Find where the given text appears and provide that cell's center as [X, Y] coordinate. 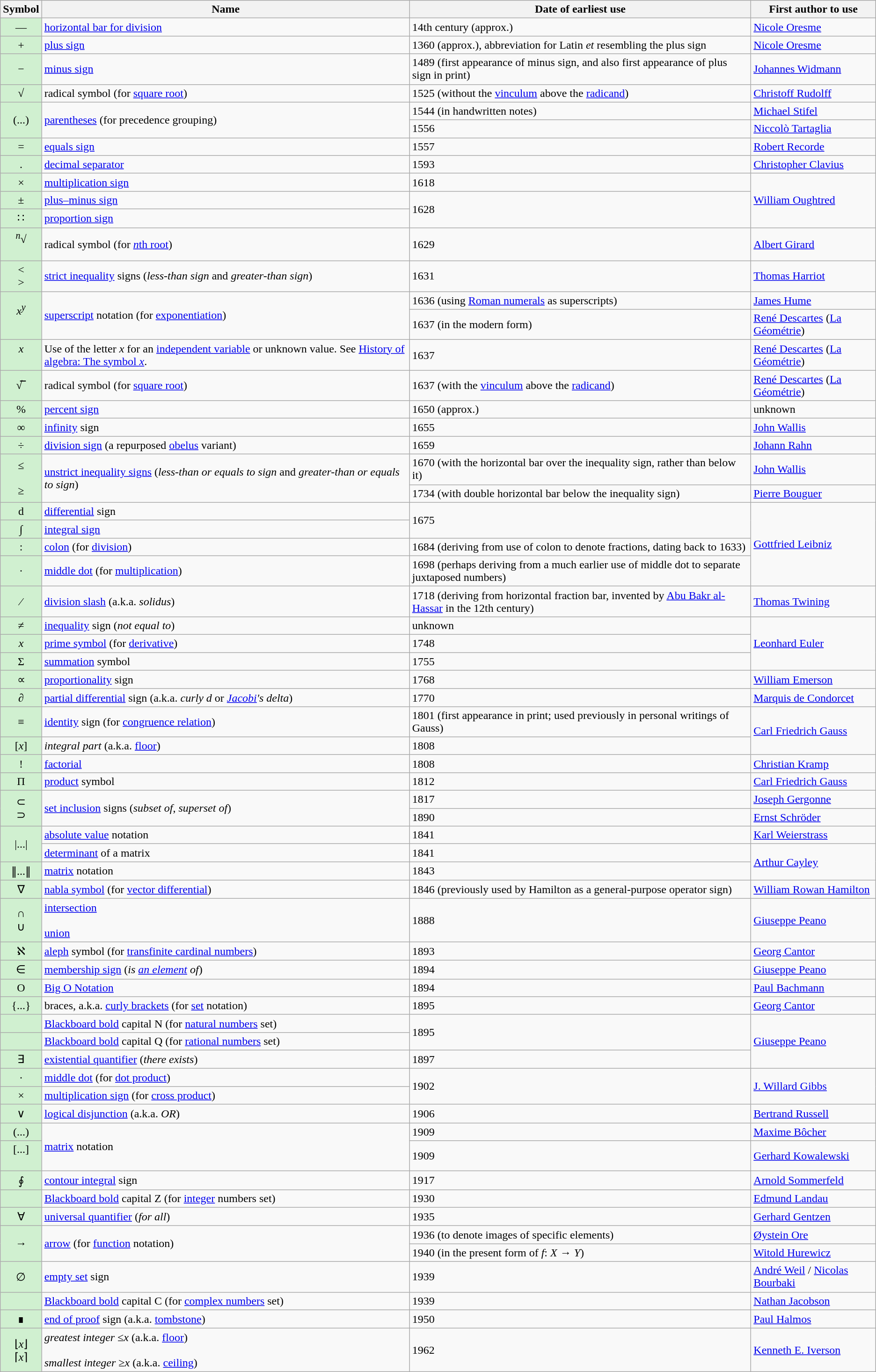
braces, a.k.a. curly brackets (for set notation) [226, 1005]
1768 [580, 680]
Witold Hurewicz [813, 1253]
O [21, 988]
1637 (with the vinculum above the radicand) [580, 386]
⁄ [21, 601]
÷ [21, 445]
plus–minus sign [226, 200]
1659 [580, 445]
Christoff Rudolff [813, 93]
William Emerson [813, 680]
Maxime Bôcher [813, 1132]
[...] [21, 1156]
percent sign [226, 410]
d [21, 511]
1636 (using Roman numerals as superscripts) [580, 301]
Blackboard bold capital Q (for rational numbers set) [226, 1041]
: [21, 547]
Johann Rahn [813, 445]
prime symbol (for derivative) [226, 644]
∩∪ [21, 920]
First author to use [813, 9]
Blackboard bold capital Z (for integer numbers set) [226, 1198]
∈ [21, 970]
1935 [580, 1217]
Use of the letter x for an independent variable or unknown value. See History of algebra: The symbol x. [226, 355]
{...} [21, 1005]
1917 [580, 1181]
1846 (previously used by Hamilton as a general-purpose operator sign) [580, 889]
proportionality sign [226, 680]
existential quantifier (there exists) [226, 1059]
ℵ [21, 951]
integral part (a.k.a. floor) [226, 746]
radical symbol (for nth root) [226, 244]
≤≥ [21, 478]
James Hume [813, 301]
multiplication sign [226, 182]
Date of earliest use [580, 9]
1655 [580, 427]
1940 (in the present form of f: X → Y) [580, 1253]
middle dot (for dot product) [226, 1078]
arrow (for function notation) [226, 1244]
∀ [21, 1217]
Name [226, 9]
Thomas Harriot [813, 276]
1618 [580, 182]
∨ [21, 1114]
[x] [21, 746]
membership sign (is an element of) [226, 970]
equals sign [226, 147]
<> [21, 276]
Joseph Gergonne [813, 800]
colon (for division) [226, 547]
± [21, 200]
1950 [580, 1319]
1360 (approx.), abbreviation for Latin et resembling the plus sign [580, 45]
√ [21, 93]
1748 [580, 644]
Paul Halmos [813, 1319]
multiplication sign (for cross product) [226, 1095]
1628 [580, 209]
1684 (deriving from use of colon to denote fractions, dating back to 1633) [580, 547]
William Oughtred [813, 200]
set inclusion signs (subset of, superset of) [226, 808]
plus sign [226, 45]
Thomas Twining [813, 601]
1897 [580, 1059]
middle dot (for multiplication) [226, 571]
1637 (in the modern form) [580, 325]
Karl Weierstrass [813, 835]
Christian Kramp [813, 763]
Symbol [21, 9]
integral sign [226, 529]
division sign (a repurposed obelus variant) [226, 445]
superscript notation (for exponentiation) [226, 315]
Arthur Cayley [813, 862]
product symbol [226, 781]
1893 [580, 951]
summation symbol [226, 661]
1890 [580, 817]
xy [21, 315]
decimal separator [226, 164]
determinant of a matrix [226, 853]
14th century (approx.) [580, 27]
Paul Bachmann [813, 988]
proportion sign [226, 218]
! [21, 763]
∇ [21, 889]
Albert Girard [813, 244]
1650 (approx.) [580, 410]
parentheses (for precedence grouping) [226, 120]
∫ [21, 529]
|...| [21, 844]
division slash (a.k.a. solidus) [226, 601]
1902 [580, 1086]
strict inequality signs (less-than sign and greater-than sign) [226, 276]
‖...‖ [21, 871]
1556 [580, 129]
1962 [580, 1350]
end of proof sign (a.k.a. tombstone) [226, 1319]
⊂⊃ [21, 808]
Ernst Schröder [813, 817]
Bertrand Russell [813, 1114]
William Rowan Hamilton [813, 889]
Marquis de Condorcet [813, 697]
1557 [580, 147]
Big O Notation [226, 988]
differential sign [226, 511]
1888 [580, 920]
1930 [580, 1198]
n√ [21, 244]
unstrict inequality signs (less-than or equals to sign and greater-than or equals to sign) [226, 478]
1817 [580, 800]
1670 (with the horizontal bar over the inequality sign, rather than below it) [580, 469]
1593 [580, 164]
1525 (without the vinculum above the radicand) [580, 93]
Johannes Widmann [813, 69]
greatest integer ≤x (a.k.a. floor) smallest integer ≥x (a.k.a. ceiling) [226, 1350]
Gottfried Leibniz [813, 544]
1544 (in handwritten notes) [580, 111]
∃ [21, 1059]
intersection union [226, 920]
1770 [580, 697]
∎ [21, 1319]
∂ [21, 697]
minus sign [226, 69]
Π [21, 781]
contour integral sign [226, 1181]
Pierre Bouguer [813, 493]
∞ [21, 427]
− [21, 69]
Blackboard bold capital C (for complex numbers set) [226, 1301]
Blackboard bold capital N (for natural numbers set) [226, 1023]
√ ̅ [21, 386]
1906 [580, 1114]
Gerhard Gentzen [813, 1217]
Niccolò Tartaglia [813, 129]
Kenneth E. Iverson [813, 1350]
1698 (perhaps deriving from a much earlier use of middle dot to separate juxtaposed numbers) [580, 571]
1629 [580, 244]
Christopher Clavius [813, 164]
Arnold Sommerfeld [813, 1181]
∮ [21, 1181]
+ [21, 45]
horizontal bar for division [226, 27]
1755 [580, 661]
logical disjunction (a.k.a. OR) [226, 1114]
1734 (with double horizontal bar below the inequality sign) [580, 493]
→ [21, 1244]
1936 (to denote images of specific elements) [580, 1235]
⌊x⌋⌈x⌉ [21, 1350]
universal quantifier (for all) [226, 1217]
. [21, 164]
identity sign (for congruence relation) [226, 722]
1489 (first appearance of minus sign, and also first appearance of plus sign in print) [580, 69]
factorial [226, 763]
Øystein Ore [813, 1235]
absolute value notation [226, 835]
Gerhard Kowalewski [813, 1156]
Leonhard Euler [813, 643]
Edmund Landau [813, 1198]
1843 [580, 871]
infinity sign [226, 427]
∝ [21, 680]
empty set sign [226, 1277]
André Weil / Nicolas Bourbaki [813, 1277]
∷ [21, 218]
1718 (deriving from horizontal fraction bar, invented by Abu Bakr al-Hassar in the 12th century) [580, 601]
1637 [580, 355]
Nathan Jacobson [813, 1301]
1675 [580, 520]
% [21, 410]
= [21, 147]
1631 [580, 276]
aleph symbol (for transfinite cardinal numbers) [226, 951]
Σ [21, 661]
J. Willard Gibbs [813, 1086]
— [21, 27]
Michael Stifel [813, 111]
1801 (first appearance in print; used previously in personal writings of Gauss) [580, 722]
nabla symbol (for vector differential) [226, 889]
Robert Recorde [813, 147]
∅ [21, 1277]
partial differential sign (a.k.a. curly d or Jacobi's delta) [226, 697]
≡ [21, 722]
1812 [580, 781]
inequality sign (not equal to) [226, 625]
≠ [21, 625]
